Scan for the cell matching the given text and deliver its [X, Y] coordinate at center. 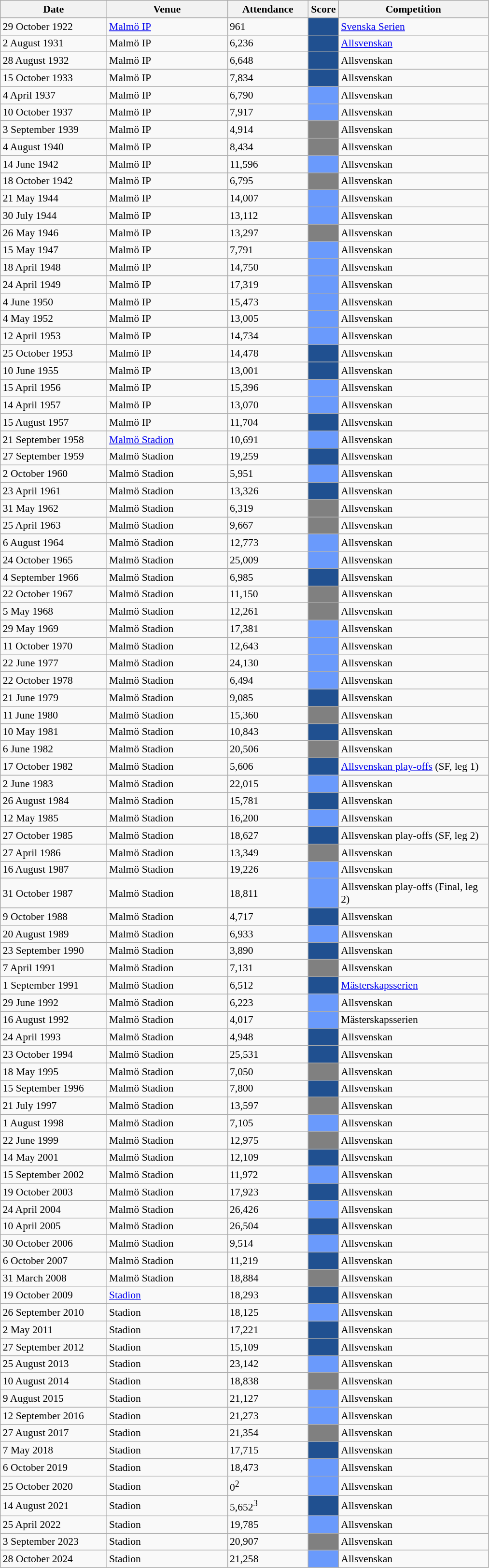
6,236 [268, 43]
18,627 [268, 835]
22 June 1977 [54, 663]
11,219 [268, 1261]
15 August 1957 [54, 422]
6,494 [268, 681]
21,273 [268, 1416]
21 June 1979 [54, 698]
24 April 1993 [54, 1037]
2 August 1931 [54, 43]
19,259 [268, 457]
28 August 1932 [54, 61]
18,884 [268, 1278]
21,354 [268, 1433]
22 June 1999 [54, 1140]
23 April 1961 [54, 491]
1 September 1991 [54, 986]
21,258 [268, 1559]
14 August 2021 [54, 1506]
27 September 1959 [54, 457]
21 September 1958 [54, 440]
8,434 [268, 147]
14 May 2001 [54, 1158]
15 September 2002 [54, 1175]
26 August 1984 [54, 801]
27 April 1986 [54, 853]
4 June 1950 [54, 302]
12,975 [268, 1140]
23,142 [268, 1364]
11 June 1980 [54, 715]
6,512 [268, 986]
15,473 [268, 302]
6,319 [268, 508]
18,293 [268, 1295]
14,478 [268, 354]
29 June 1992 [54, 1003]
11,596 [268, 164]
31 May 1962 [54, 508]
4,017 [268, 1020]
24,130 [268, 663]
21 July 1997 [54, 1106]
7 April 1991 [54, 968]
12,261 [268, 612]
13,005 [268, 319]
15,781 [268, 801]
Attendance [268, 9]
10 October 1937 [54, 113]
15 April 1956 [54, 388]
16,200 [268, 819]
Svenska Serien [413, 27]
4 May 1952 [54, 319]
22,015 [268, 784]
6 August 1964 [54, 543]
13,001 [268, 371]
13,112 [268, 216]
25 April 1963 [54, 526]
4 April 1937 [54, 95]
11 October 1970 [54, 646]
6,223 [268, 1003]
Competition [413, 9]
2 October 1960 [54, 474]
25,009 [268, 560]
17,319 [268, 285]
22 October 1967 [54, 594]
6,648 [268, 61]
6,985 [268, 577]
22 October 1978 [54, 681]
12 May 1985 [54, 819]
30 October 2006 [54, 1244]
18,838 [268, 1381]
27 October 1985 [54, 835]
5,951 [268, 474]
3 September 2023 [54, 1542]
4,717 [268, 917]
26,426 [268, 1209]
5,606 [268, 767]
15 October 1933 [54, 78]
6,790 [268, 95]
25 August 2013 [54, 1364]
19,226 [268, 870]
4,948 [268, 1037]
1 August 1998 [54, 1123]
Date [54, 9]
961 [268, 27]
9,667 [268, 526]
6 October 2007 [54, 1261]
25 April 2022 [54, 1525]
10 April 2005 [54, 1226]
3 September 1939 [54, 130]
17,923 [268, 1192]
13,597 [268, 1106]
27 September 2012 [54, 1347]
20 August 1989 [54, 934]
30 July 1944 [54, 216]
5,6523 [268, 1506]
26 September 2010 [54, 1313]
18,473 [268, 1467]
7,800 [268, 1089]
12,643 [268, 646]
21 May 1944 [54, 199]
12,773 [268, 543]
9 August 2015 [54, 1399]
25 October 2020 [54, 1486]
24 April 1949 [54, 285]
12,109 [268, 1158]
17,381 [268, 629]
15 September 1996 [54, 1089]
16 August 1992 [54, 1020]
Allsvenskan play-offs (Final, leg 2) [413, 893]
14,750 [268, 268]
7 May 2018 [54, 1451]
Allsvenskan play-offs (SF, leg 1) [413, 767]
13,070 [268, 405]
18 May 1995 [54, 1072]
7,050 [268, 1072]
13,297 [268, 233]
6 June 1982 [54, 749]
29 October 1922 [54, 27]
Venue [167, 9]
14,734 [268, 336]
11,972 [268, 1175]
12 September 2016 [54, 1416]
24 October 1965 [54, 560]
18 April 1948 [54, 268]
11,704 [268, 422]
20,506 [268, 749]
5 May 1968 [54, 612]
15 May 1947 [54, 250]
17,221 [268, 1330]
20,907 [268, 1542]
14 April 1957 [54, 405]
16 August 1987 [54, 870]
17 October 1982 [54, 767]
10,843 [268, 732]
18,811 [268, 893]
15,109 [268, 1347]
9 October 1988 [54, 917]
13,349 [268, 853]
7,917 [268, 113]
7,791 [268, 250]
4,914 [268, 130]
21,127 [268, 1399]
7,834 [268, 78]
14,007 [268, 199]
25 October 1953 [54, 354]
Score [323, 9]
31 October 1987 [54, 893]
26,504 [268, 1226]
26 May 1946 [54, 233]
23 September 1990 [54, 951]
10 August 2014 [54, 1381]
9,085 [268, 698]
3,890 [268, 951]
25,531 [268, 1054]
23 October 1994 [54, 1054]
7,131 [268, 968]
Allsvenskan play-offs (SF, leg 2) [413, 835]
28 October 2024 [54, 1559]
4 September 1966 [54, 577]
4 August 1940 [54, 147]
18,125 [268, 1313]
31 March 2008 [54, 1278]
13,326 [268, 491]
6,933 [268, 934]
10 May 1981 [54, 732]
19 October 2009 [54, 1295]
29 May 1969 [54, 629]
7,105 [268, 1123]
15,396 [268, 388]
24 April 2004 [54, 1209]
27 August 2017 [54, 1433]
12 April 1953 [54, 336]
18 October 1942 [54, 181]
02 [268, 1486]
15,360 [268, 715]
2 June 1983 [54, 784]
6 October 2019 [54, 1467]
10 June 1955 [54, 371]
10,691 [268, 440]
9,514 [268, 1244]
17,715 [268, 1451]
11,150 [268, 594]
19 October 2003 [54, 1192]
19,785 [268, 1525]
14 June 1942 [54, 164]
2 May 2011 [54, 1330]
6,795 [268, 181]
